Detect which cell encompasses the target text, then output its (x, y) center coordinate. 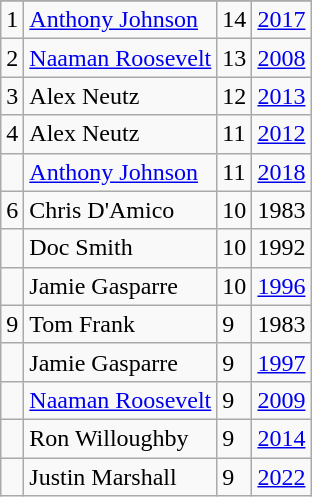
2012 (282, 134)
3 (12, 96)
2008 (282, 58)
1996 (282, 286)
2018 (282, 172)
Chris D'Amico (120, 210)
6 (12, 210)
2014 (282, 438)
13 (234, 58)
4 (12, 134)
2013 (282, 96)
Tom Frank (120, 324)
1997 (282, 362)
1 (12, 20)
Justin Marshall (120, 477)
14 (234, 20)
Doc Smith (120, 248)
2 (12, 58)
1992 (282, 248)
2017 (282, 20)
2009 (282, 400)
12 (234, 96)
Ron Willoughby (120, 438)
2022 (282, 477)
